Search for the cell housing the specified text and yield its (x, y) center coordinate. 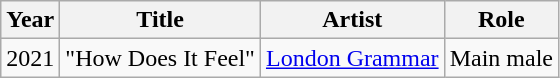
London Grammar (352, 58)
Role (501, 20)
Artist (352, 20)
Main male (501, 58)
2021 (30, 58)
Title (160, 20)
"How Does It Feel" (160, 58)
Year (30, 20)
